Determine the (x, y) coordinate at the center of the cell enclosing the given text.  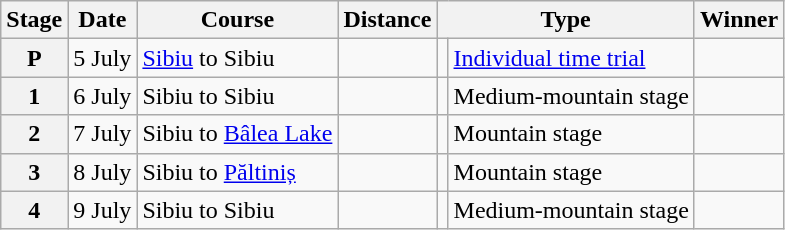
9 July (102, 210)
Winner (738, 20)
Type (566, 20)
Sibiu to Bâlea Lake (238, 134)
Individual time trial (571, 58)
Stage (34, 20)
8 July (102, 172)
4 (34, 210)
Date (102, 20)
2 (34, 134)
6 July (102, 96)
P (34, 58)
5 July (102, 58)
7 July (102, 134)
Course (238, 20)
3 (34, 172)
Distance (388, 20)
1 (34, 96)
Sibiu to Păltiniș (238, 172)
